Pinpoint the cell where the given text exists, returning its [x, y] midpoint coordinate. 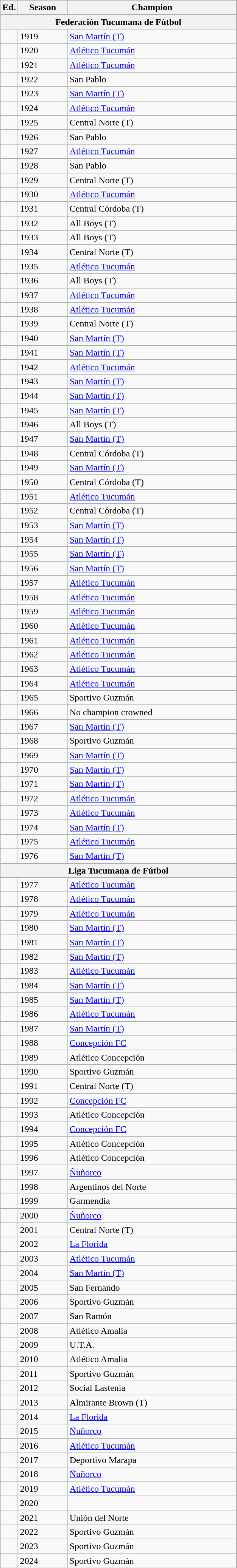
1947 [42, 439]
1990 [42, 1072]
Champion [152, 8]
1965 [42, 698]
1955 [42, 554]
1933 [42, 238]
1940 [42, 338]
1921 [42, 65]
1992 [42, 1101]
1979 [42, 914]
1969 [42, 755]
1928 [42, 165]
2017 [42, 1460]
2020 [42, 1503]
2021 [42, 1517]
1932 [42, 223]
1946 [42, 425]
1936 [42, 281]
1931 [42, 209]
1960 [42, 626]
2006 [42, 1302]
1934 [42, 252]
1923 [42, 94]
2004 [42, 1273]
1935 [42, 266]
2012 [42, 1388]
1987 [42, 1028]
1922 [42, 79]
1942 [42, 367]
2019 [42, 1489]
Social Lastenia [152, 1388]
1944 [42, 396]
1989 [42, 1057]
1976 [42, 856]
2016 [42, 1446]
1952 [42, 511]
2009 [42, 1345]
1939 [42, 324]
2022 [42, 1532]
1974 [42, 827]
1957 [42, 583]
1959 [42, 611]
1981 [42, 942]
2003 [42, 1259]
1919 [42, 36]
1980 [42, 928]
1961 [42, 640]
2005 [42, 1287]
San Fernando [152, 1287]
1948 [42, 453]
1929 [42, 180]
1925 [42, 122]
1973 [42, 813]
1956 [42, 568]
1982 [42, 957]
1945 [42, 410]
Almirante Brown (T) [152, 1403]
Deportivo Marapa [152, 1460]
2011 [42, 1374]
1995 [42, 1144]
1966 [42, 712]
1971 [42, 784]
1991 [42, 1086]
1963 [42, 669]
2018 [42, 1474]
2010 [42, 1359]
2015 [42, 1431]
Unión del Norte [152, 1517]
Season [42, 8]
U.T.A. [152, 1345]
Federación Tucumana de Fútbol [118, 22]
1999 [42, 1201]
1938 [42, 309]
Ed. [9, 8]
2002 [42, 1244]
1967 [42, 727]
1988 [42, 1043]
2014 [42, 1417]
2001 [42, 1230]
Liga Tucumana de Fútbol [118, 870]
1958 [42, 597]
1975 [42, 841]
1984 [42, 985]
1998 [42, 1187]
1996 [42, 1158]
1986 [42, 1014]
1970 [42, 770]
1951 [42, 496]
1924 [42, 108]
1978 [42, 899]
Argentinos del Norte [152, 1187]
1962 [42, 655]
1993 [42, 1115]
1926 [42, 137]
1977 [42, 885]
1983 [42, 971]
1943 [42, 381]
1964 [42, 683]
1953 [42, 525]
1950 [42, 482]
2007 [42, 1316]
2013 [42, 1403]
Garmendia [152, 1201]
San Ramón [152, 1316]
1954 [42, 540]
1927 [42, 151]
1972 [42, 798]
2024 [42, 1561]
2023 [42, 1546]
1985 [42, 1000]
1994 [42, 1129]
2008 [42, 1330]
1941 [42, 353]
1997 [42, 1172]
2000 [42, 1215]
No champion crowned [152, 712]
1937 [42, 295]
1968 [42, 741]
1949 [42, 468]
1920 [42, 51]
1930 [42, 195]
